Detect which cell encompasses the target text, then output its [x, y] center coordinate. 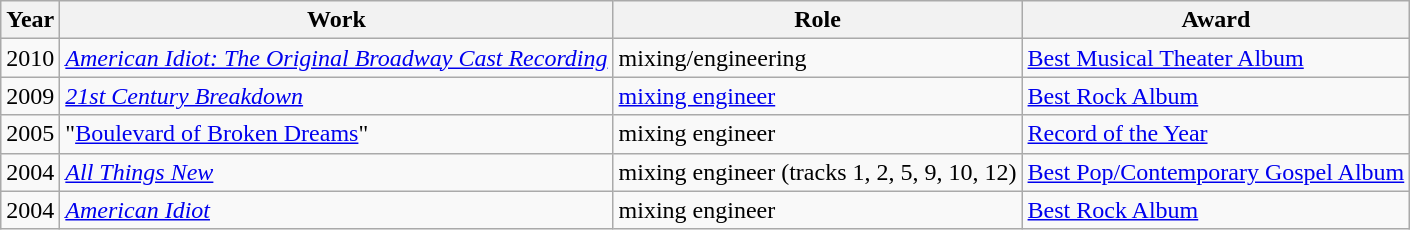
21st Century Breakdown [336, 96]
"Boulevard of Broken Dreams" [336, 134]
All Things New [336, 172]
2010 [30, 58]
Role [818, 20]
Work [336, 20]
2009 [30, 96]
American Idiot [336, 210]
mixing engineer (tracks 1, 2, 5, 9, 10, 12) [818, 172]
Best Musical Theater Album [1216, 58]
American Idiot: The Original Broadway Cast Recording [336, 58]
Award [1216, 20]
2005 [30, 134]
Year [30, 20]
Record of the Year [1216, 134]
mixing/engineering [818, 58]
Best Pop/Contemporary Gospel Album [1216, 172]
